Identify which cell holds the provided text, then report its [X, Y] central coordinate. 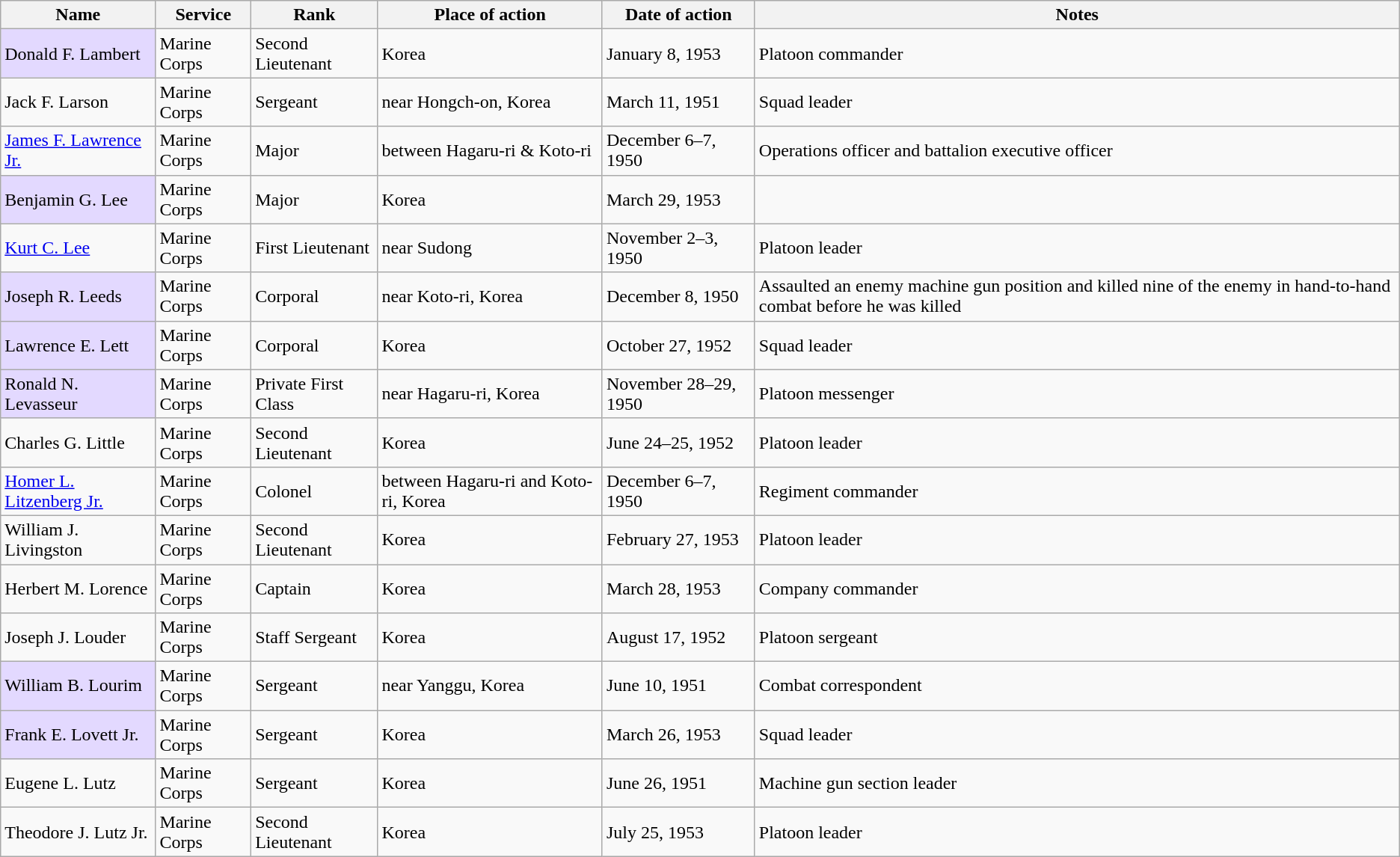
October 27, 1952 [678, 345]
March 11, 1951 [678, 102]
November 2–3, 1950 [678, 248]
Joseph J. Louder [78, 637]
near Sudong [491, 248]
Regiment commander [1077, 491]
William B. Lourim [78, 686]
July 25, 1953 [678, 832]
Company commander [1077, 588]
Platoon commander [1077, 54]
December 8, 1950 [678, 296]
January 8, 1953 [678, 54]
near Hagaru-ri, Korea [491, 393]
James F. Lawrence Jr. [78, 151]
March 29, 1953 [678, 199]
Kurt C. Lee [78, 248]
June 26, 1951 [678, 784]
Frank E. Lovett Jr. [78, 734]
Colonel [314, 491]
Service [203, 15]
Lawrence E. Lett [78, 345]
Homer L. Litzenberg Jr. [78, 491]
March 26, 1953 [678, 734]
February 27, 1953 [678, 540]
Platoon messenger [1077, 393]
Place of action [491, 15]
Benjamin G. Lee [78, 199]
Machine gun section leader [1077, 784]
Operations officer and battalion executive officer [1077, 151]
Herbert M. Lorence [78, 588]
Name [78, 15]
William J. Livingston [78, 540]
Notes [1077, 15]
Date of action [678, 15]
Combat correspondent [1077, 686]
June 10, 1951 [678, 686]
November 28–29, 1950 [678, 393]
Theodore J. Lutz Jr. [78, 832]
between Hagaru-ri and Koto-ri, Korea [491, 491]
Joseph R. Leeds [78, 296]
August 17, 1952 [678, 637]
June 24–25, 1952 [678, 443]
March 28, 1953 [678, 588]
Rank [314, 15]
First Lieutenant [314, 248]
Private First Class [314, 393]
Charles G. Little [78, 443]
Eugene L. Lutz [78, 784]
between Hagaru-ri & Koto-ri [491, 151]
Staff Sergeant [314, 637]
Platoon sergeant [1077, 637]
Jack F. Larson [78, 102]
Ronald N. Levasseur [78, 393]
near Hongch-on, Korea [491, 102]
near Koto-ri, Korea [491, 296]
Assaulted an enemy machine gun position and killed nine of the enemy in hand-to-hand combat before he was killed [1077, 296]
Donald F. Lambert [78, 54]
Captain [314, 588]
near Yanggu, Korea [491, 686]
